Output the [X, Y] coordinate of the center of the cell containing the given text.  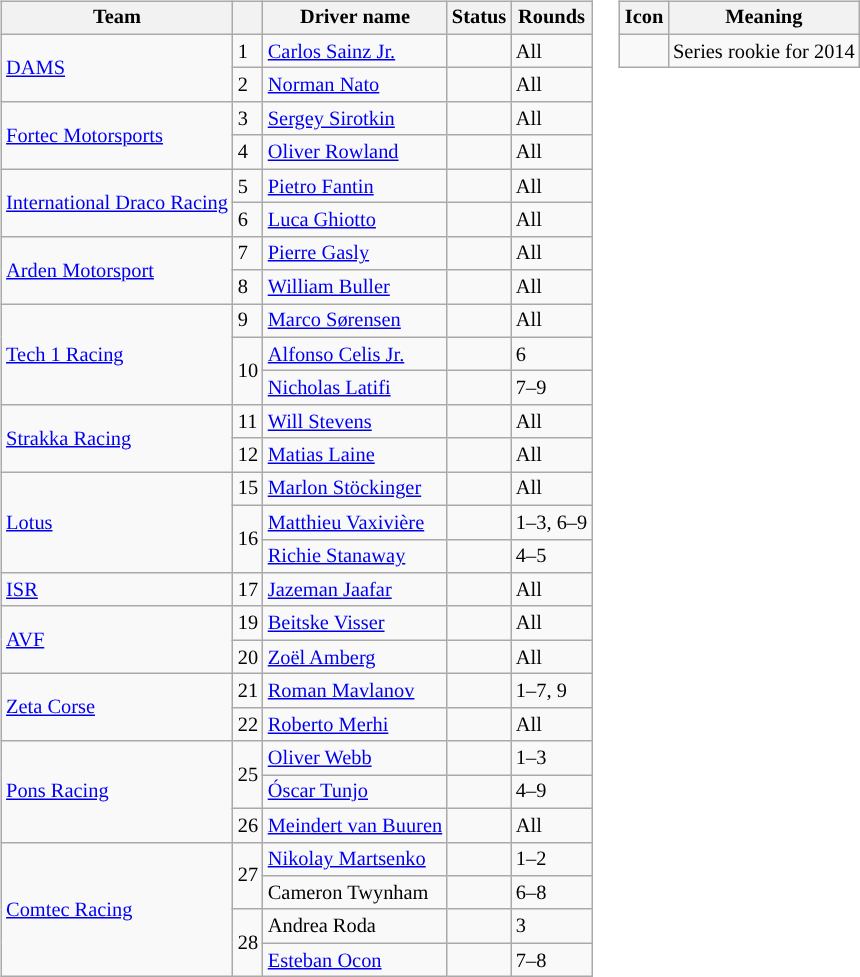
7 [248, 253]
Zeta Corse [117, 708]
Marco Sørensen [355, 321]
22 [248, 724]
Team [117, 18]
Roman Mavlanov [355, 691]
16 [248, 538]
Status [479, 18]
Richie Stanaway [355, 556]
21 [248, 691]
1 [248, 51]
11 [248, 422]
5 [248, 186]
Pietro Fantin [355, 186]
Zoël Amberg [355, 657]
4–9 [552, 792]
William Buller [355, 287]
19 [248, 623]
Nikolay Martsenko [355, 859]
Cameron Twynham [355, 893]
Tech 1 Racing [117, 354]
Alfonso Celis Jr. [355, 354]
Rounds [552, 18]
4 [248, 152]
Beitske Visser [355, 623]
Comtec Racing [117, 910]
Series rookie for 2014 [764, 51]
Sergey Sirotkin [355, 119]
Driver name [355, 18]
AVF [117, 640]
8 [248, 287]
17 [248, 590]
Meindert van Buuren [355, 825]
7–8 [552, 960]
Nicholas Latifi [355, 388]
Luca Ghiotto [355, 220]
6–8 [552, 893]
Icon [644, 18]
12 [248, 455]
Lotus [117, 522]
Oliver Rowland [355, 152]
1–3 [552, 758]
26 [248, 825]
Meaning [764, 18]
Roberto Merhi [355, 724]
Andrea Roda [355, 926]
Carlos Sainz Jr. [355, 51]
Esteban Ocon [355, 960]
9 [248, 321]
4–5 [552, 556]
Arden Motorsport [117, 270]
2 [248, 85]
10 [248, 370]
1–7, 9 [552, 691]
Norman Nato [355, 85]
Jazeman Jaafar [355, 590]
15 [248, 489]
Matthieu Vaxivière [355, 522]
25 [248, 774]
ISR [117, 590]
Will Stevens [355, 422]
1–3, 6–9 [552, 522]
7–9 [552, 388]
Matias Laine [355, 455]
Pons Racing [117, 792]
Oliver Webb [355, 758]
International Draco Racing [117, 202]
Strakka Racing [117, 438]
Óscar Tunjo [355, 792]
Fortec Motorsports [117, 136]
27 [248, 876]
28 [248, 942]
DAMS [117, 68]
1–2 [552, 859]
Pierre Gasly [355, 253]
Marlon Stöckinger [355, 489]
20 [248, 657]
